Find where the given text appears and provide that cell's center as [X, Y] coordinate. 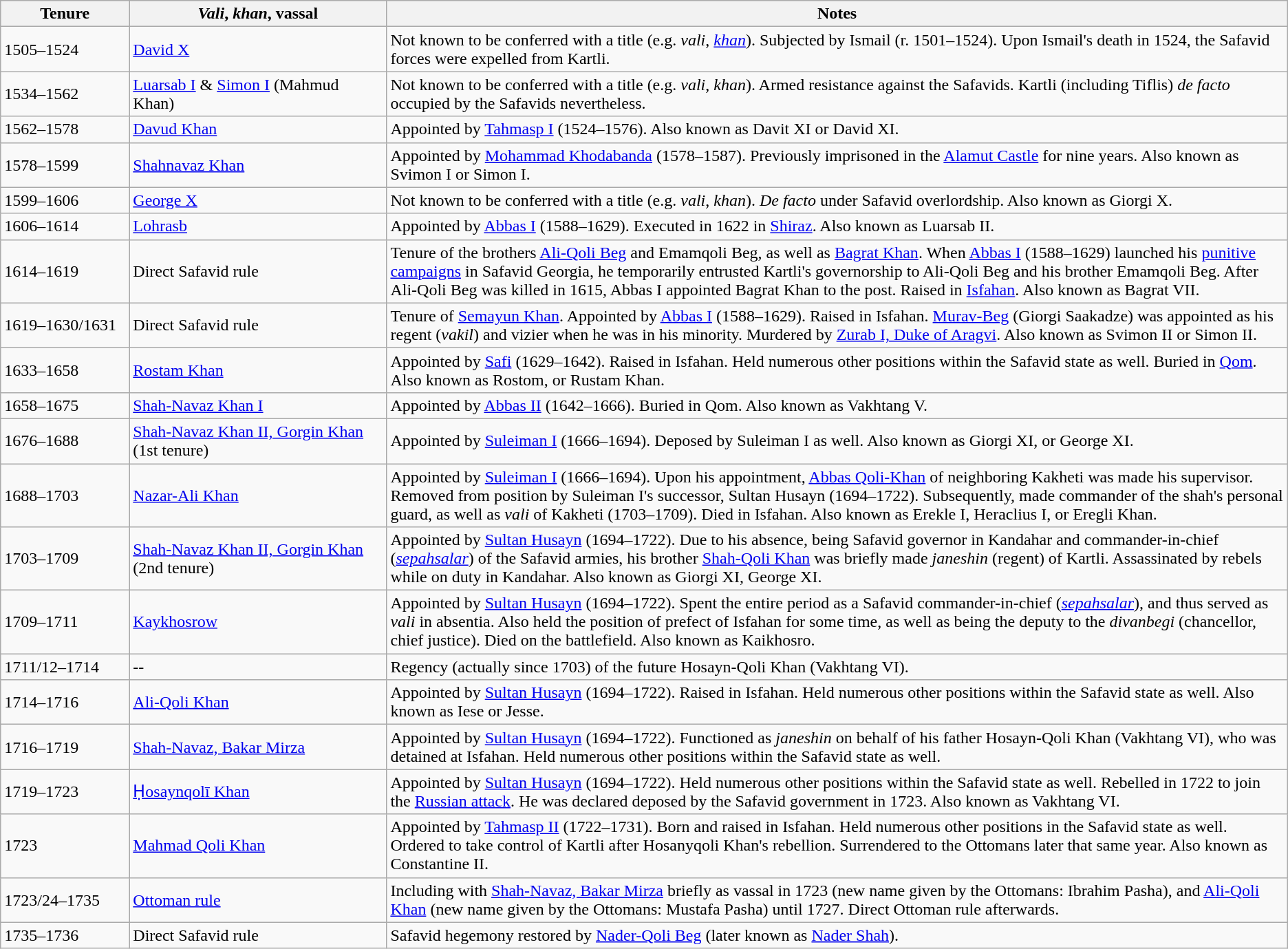
Ottoman rule [258, 900]
Mahmad Qoli Khan [258, 846]
1723/24–1735 [65, 900]
1578–1599 [65, 165]
Appointed by Mohammad Khodabanda (1578–1587). Previously imprisoned in the Alamut Castle for nine years. Also known as Svimon I or Simon I. [837, 165]
George X [258, 200]
Shah-Navaz, Bakar Mirza [258, 747]
Lohrasb [258, 226]
1619–1630/1631 [65, 325]
Shah-Navaz Khan I [258, 405]
1716–1719 [65, 747]
Not known to be conferred with a title (e.g. vali, khan). De facto under Safavid overlordship. Also known as Giorgi X. [837, 200]
David X [258, 50]
Shah-Navaz Khan II, Gorgin Khan (2nd tenure) [258, 559]
Vali, khan, vassal [258, 14]
Kaykhosrow [258, 622]
Tenure [65, 14]
1719–1723 [65, 791]
1633–1658 [65, 370]
Appointed by Abbas I (1588–1629). Executed in 1622 in Shiraz. Also known as Luarsab II. [837, 226]
1714–1716 [65, 702]
Ali-Qoli Khan [258, 702]
1606–1614 [65, 226]
Ḥosaynqolī Khan [258, 791]
Safavid hegemony restored by Nader-Qoli Beg (later known as Nader Shah). [837, 935]
1711/12–1714 [65, 667]
-- [258, 667]
1658–1675 [65, 405]
Appointed by Abbas II (1642–1666). Buried in Qom. Also known as Vakhtang V. [837, 405]
Regency (actually since 1703) of the future Hosayn-Qoli Khan (Vakhtang VI). [837, 667]
1703–1709 [65, 559]
Rostam Khan [258, 370]
1614–1619 [65, 271]
Luarsab I & Simon I (Mahmud Khan) [258, 94]
Appointed by Tahmasp I (1524–1576). Also known as Davit XI or David XI. [837, 129]
1735–1736 [65, 935]
1709–1711 [65, 622]
1676–1688 [65, 440]
Appointed by Suleiman I (1666–1694). Deposed by Suleiman I as well. Also known as Giorgi XI, or George XI. [837, 440]
1599–1606 [65, 200]
1534–1562 [65, 94]
1562–1578 [65, 129]
Shahnavaz Khan [258, 165]
Nazar-Ali Khan [258, 495]
1688–1703 [65, 495]
1723 [65, 846]
1505–1524 [65, 50]
Davud Khan [258, 129]
Notes [837, 14]
Shah-Navaz Khan II, Gorgin Khan (1st tenure) [258, 440]
